Identify which cell holds the provided text, then report its (x, y) central coordinate. 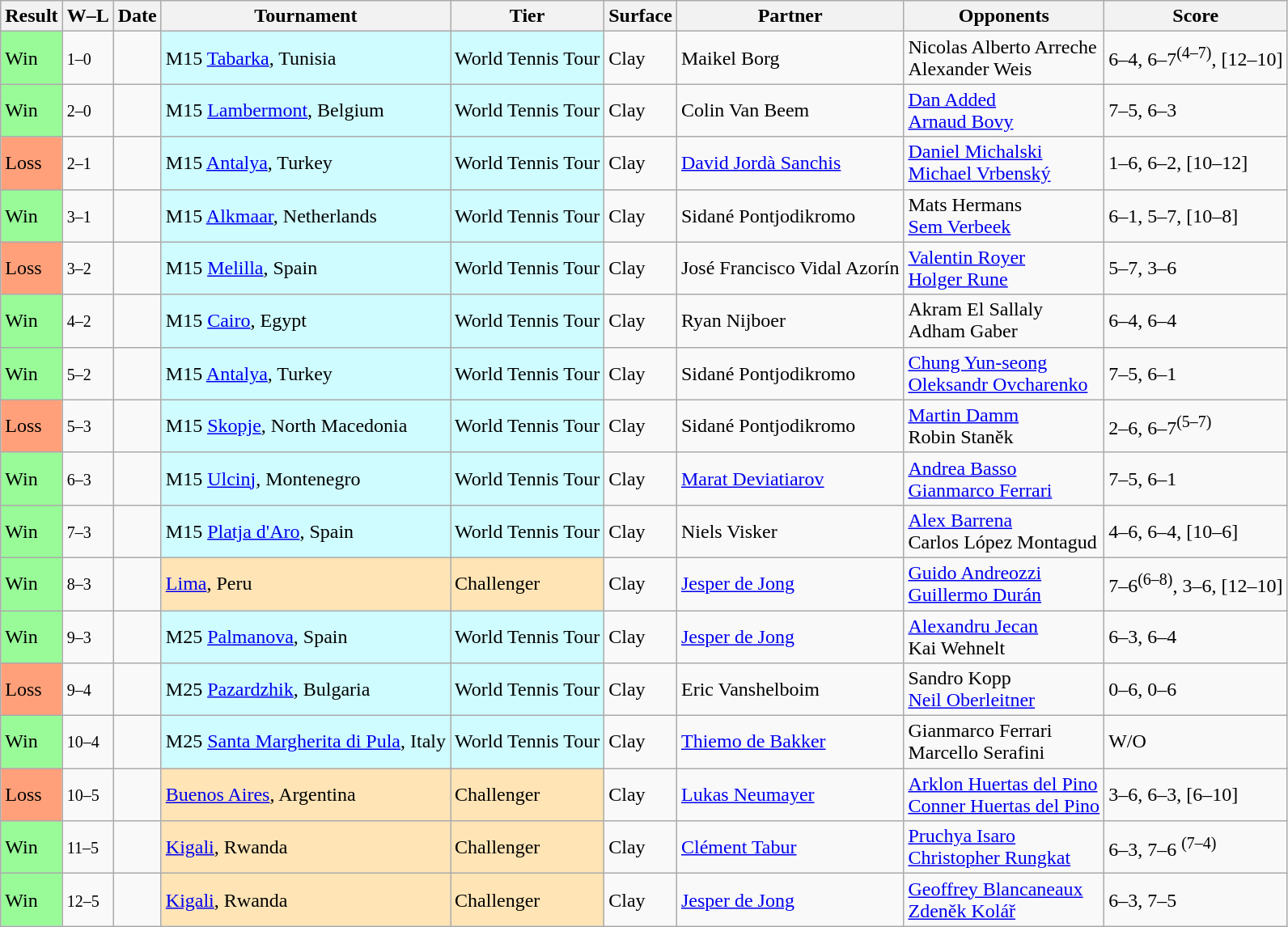
2–0 (87, 110)
5–2 (87, 374)
8–3 (87, 584)
6–3, 7–6 (7–4) (1196, 848)
Opponents (1004, 16)
Alex Barrena Carlos López Montagud (1004, 531)
Lukas Neumayer (790, 794)
Niels Visker (790, 531)
Geoffrey Blancaneaux Zdeněk Kolář (1004, 899)
M15 Platja d'Aro, Spain (306, 531)
1–0 (87, 58)
Gianmarco Ferrari Marcello Serafini (1004, 743)
Alexandru Jecan Kai Wehnelt (1004, 636)
0–6, 0–6 (1196, 689)
Nicolas Alberto Arreche Alexander Weis (1004, 58)
Daniel Michalski Michael Vrbenský (1004, 163)
6–1, 5–7, [10–8] (1196, 215)
Martin Damm Robin Staněk (1004, 425)
Ryan Nijboer (790, 320)
Sandro Kopp Neil Oberleitner (1004, 689)
7–5, 6–3 (1196, 110)
Marat Deviatiarov (790, 479)
Clément Tabur (790, 848)
10–4 (87, 743)
4–6, 6–4, [10–6] (1196, 531)
Maikel Borg (790, 58)
2–1 (87, 163)
M25 Pazardzhik, Bulgaria (306, 689)
Partner (790, 16)
W/O (1196, 743)
9–4 (87, 689)
Guido Andreozzi Guillermo Durán (1004, 584)
7–6(6–8), 3–6, [12–10] (1196, 584)
6–3 (87, 479)
Mats Hermans Sem Verbeek (1004, 215)
6–3, 7–5 (1196, 899)
3–2 (87, 269)
Pruchya Isaro Christopher Rungkat (1004, 848)
M15 Alkmaar, Netherlands (306, 215)
4–2 (87, 320)
5–7, 3–6 (1196, 269)
2–6, 6–7(5–7) (1196, 425)
Andrea Basso Gianmarco Ferrari (1004, 479)
M15 Cairo, Egypt (306, 320)
M25 Santa Margherita di Pula, Italy (306, 743)
12–5 (87, 899)
5–3 (87, 425)
M15 Lambermont, Belgium (306, 110)
Akram El Sallaly Adham Gaber (1004, 320)
6–4, 6–4 (1196, 320)
Date (138, 16)
3–1 (87, 215)
11–5 (87, 848)
José Francisco Vidal Azorín (790, 269)
Colin Van Beem (790, 110)
M15 Ulcinj, Montenegro (306, 479)
3–6, 6–3, [6–10] (1196, 794)
Thiemo de Bakker (790, 743)
Surface (641, 16)
Buenos Aires, Argentina (306, 794)
Eric Vanshelboim (790, 689)
M25 Palmanova, Spain (306, 636)
W–L (87, 16)
M15 Melilla, Spain (306, 269)
Result (32, 16)
Dan Added Arnaud Bovy (1004, 110)
Score (1196, 16)
David Jordà Sanchis (790, 163)
M15 Skopje, North Macedonia (306, 425)
6–4, 6–7(4–7), [12–10] (1196, 58)
6–3, 6–4 (1196, 636)
Tier (527, 16)
Arklon Huertas del Pino Conner Huertas del Pino (1004, 794)
9–3 (87, 636)
Valentin Royer Holger Rune (1004, 269)
Lima, Peru (306, 584)
1–6, 6–2, [10–12] (1196, 163)
Chung Yun-seong Oleksandr Ovcharenko (1004, 374)
Tournament (306, 16)
M15 Tabarka, Tunisia (306, 58)
10–5 (87, 794)
7–3 (87, 531)
